Return the [X, Y] coordinate for the center point of the cell that contains the specified text.  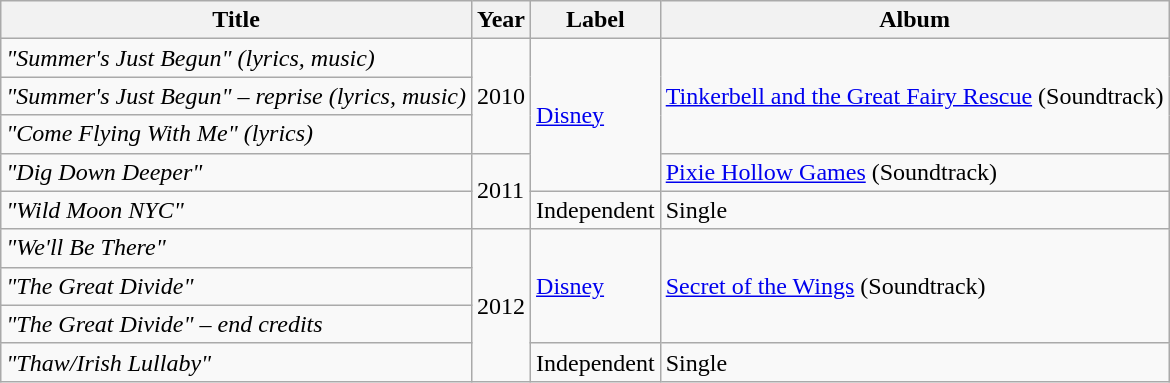
Pixie Hollow Games (Soundtrack) [914, 172]
"The Great Divide" [236, 286]
"Thaw/Irish Lullaby" [236, 362]
"The Great Divide" – end credits [236, 324]
2012 [500, 305]
"Summer's Just Begun" – reprise (lyrics, music) [236, 96]
Album [914, 20]
"Come Flying With Me" (lyrics) [236, 134]
Year [500, 20]
Title [236, 20]
Secret of the Wings (Soundtrack) [914, 286]
2011 [500, 191]
Tinkerbell and the Great Fairy Rescue (Soundtrack) [914, 96]
"We'll Be There" [236, 248]
"Wild Moon NYC" [236, 210]
2010 [500, 96]
"Dig Down Deeper" [236, 172]
"Summer's Just Begun" (lyrics, music) [236, 58]
Label [596, 20]
